Scan for the cell matching the given text and deliver its [X, Y] coordinate at center. 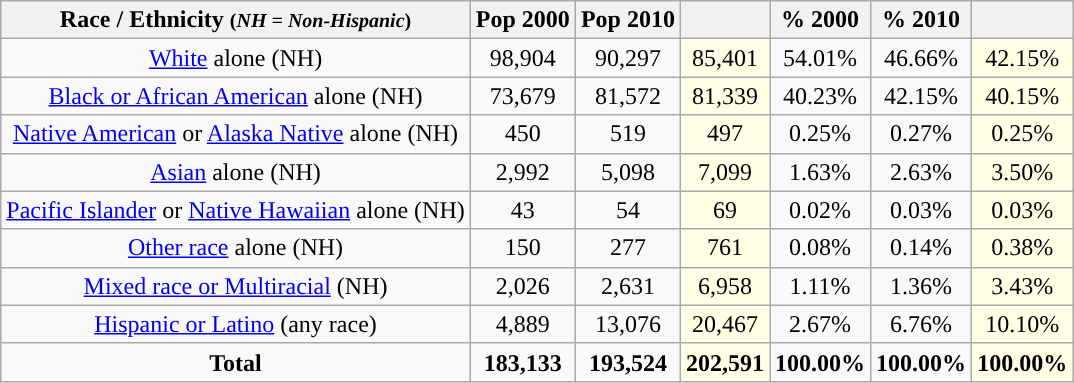
Race / Ethnicity (NH = Non-Hispanic) [236, 20]
202,591 [724, 362]
0.38% [1022, 248]
40.23% [820, 96]
0.27% [922, 134]
Other race alone (NH) [236, 248]
6,958 [724, 286]
98,904 [522, 58]
2,992 [522, 172]
Mixed race or Multiracial (NH) [236, 286]
Black or African American alone (NH) [236, 96]
2.67% [820, 324]
761 [724, 248]
193,524 [628, 362]
White alone (NH) [236, 58]
3.43% [1022, 286]
Asian alone (NH) [236, 172]
Pop 2000 [522, 20]
2,631 [628, 286]
81,572 [628, 96]
0.02% [820, 210]
4,889 [522, 324]
Hispanic or Latino (any race) [236, 324]
Total [236, 362]
5,098 [628, 172]
183,133 [522, 362]
46.66% [922, 58]
2,026 [522, 286]
40.15% [1022, 96]
10.10% [1022, 324]
81,339 [724, 96]
Pacific Islander or Native Hawaiian alone (NH) [236, 210]
85,401 [724, 58]
Pop 2010 [628, 20]
20,467 [724, 324]
1.63% [820, 172]
450 [522, 134]
69 [724, 210]
73,679 [522, 96]
277 [628, 248]
1.11% [820, 286]
43 [522, 210]
150 [522, 248]
13,076 [628, 324]
2.63% [922, 172]
% 2000 [820, 20]
0.14% [922, 248]
% 2010 [922, 20]
54 [628, 210]
90,297 [628, 58]
Native American or Alaska Native alone (NH) [236, 134]
6.76% [922, 324]
3.50% [1022, 172]
497 [724, 134]
1.36% [922, 286]
54.01% [820, 58]
0.08% [820, 248]
519 [628, 134]
7,099 [724, 172]
